Detect which cell encompasses the target text, then output its [x, y] center coordinate. 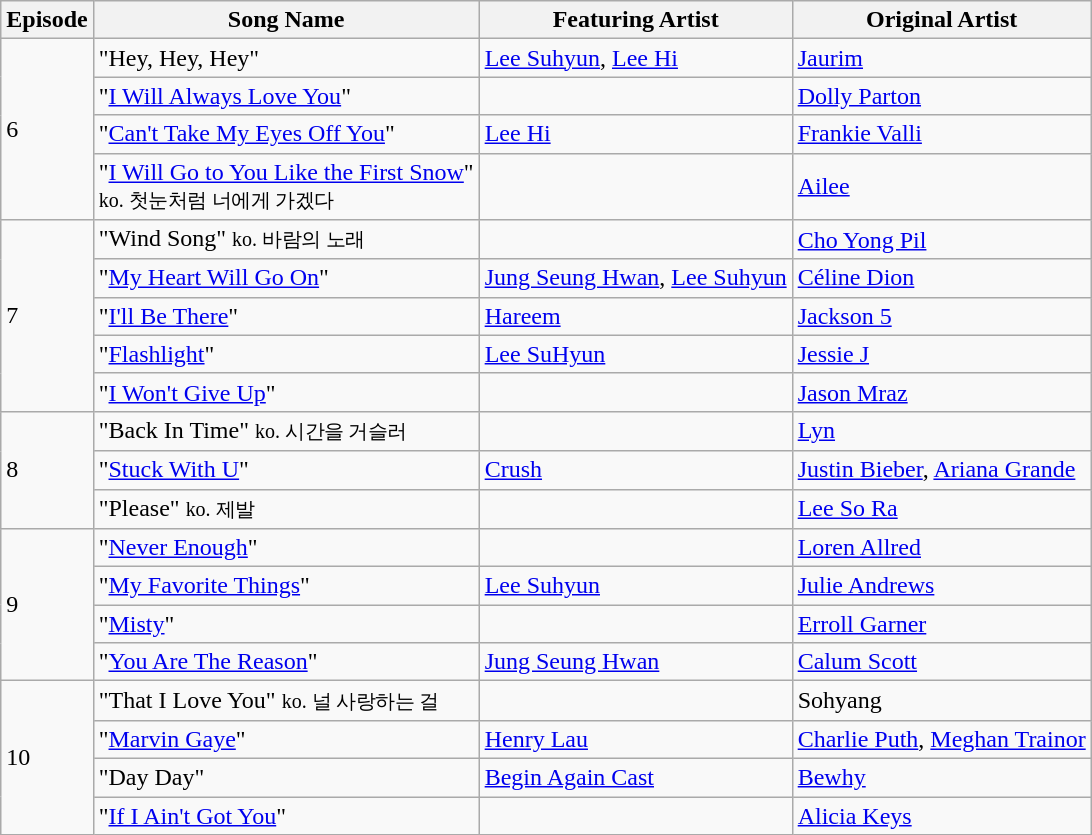
Ailee [942, 186]
"Wind Song" ko. 바람의 노래 [286, 240]
Alicia Keys [942, 815]
"Back In Time" ko. 시간을 거슬러 [286, 431]
6 [47, 130]
Featuring Artist [636, 20]
Jessie J [942, 354]
"Please" ko. 제발 [286, 509]
"Day Day" [286, 777]
Original Artist [942, 20]
Calum Scott [942, 662]
Begin Again Cast [636, 777]
Lee Suhyun, Lee Hi [636, 58]
"Hey, Hey, Hey" [286, 58]
"My Favorite Things" [286, 586]
10 [47, 758]
Henry Lau [636, 739]
"If I Ain't Got You" [286, 815]
Jaurim [942, 58]
"Can't Take My Eyes Off You" [286, 134]
Cho Yong Pil [942, 240]
"Misty" [286, 624]
Jung Seung Hwan [636, 662]
8 [47, 470]
Lee Suhyun [636, 586]
Loren Allred [942, 548]
Jung Seung Hwan, Lee Suhyun [636, 278]
Hareem [636, 316]
"Never Enough" [286, 548]
Lyn [942, 431]
Erroll Garner [942, 624]
7 [47, 316]
"I Will Go to You Like the First Snow"ko. 첫눈처럼 너에게 가겠다 [286, 186]
Crush [636, 470]
Episode [47, 20]
Justin Bieber, Ariana Grande [942, 470]
Lee Hi [636, 134]
"My Heart Will Go On" [286, 278]
Song Name [286, 20]
Frankie Valli [942, 134]
"Stuck With U" [286, 470]
"You Are The Reason" [286, 662]
"I Will Always Love You" [286, 96]
Bewhy [942, 777]
Dolly Parton [942, 96]
"Flashlight" [286, 354]
Julie Andrews [942, 586]
Jackson 5 [942, 316]
Sohyang [942, 701]
Lee So Ra [942, 509]
"I'll Be There" [286, 316]
"Marvin Gaye" [286, 739]
"That I Love You" ko. 널 사랑하는 걸 [286, 701]
"I Won't Give Up" [286, 392]
Céline Dion [942, 278]
Charlie Puth, Meghan Trainor [942, 739]
Lee SuHyun [636, 354]
9 [47, 605]
Jason Mraz [942, 392]
